Extract the [X, Y] coordinate from the center of the cell holding the provided text.  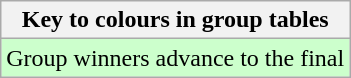
Key to colours in group tables [176, 20]
Group winners advance to the final [176, 58]
